Determine the [X, Y] coordinate at the center of the cell enclosing the given text.  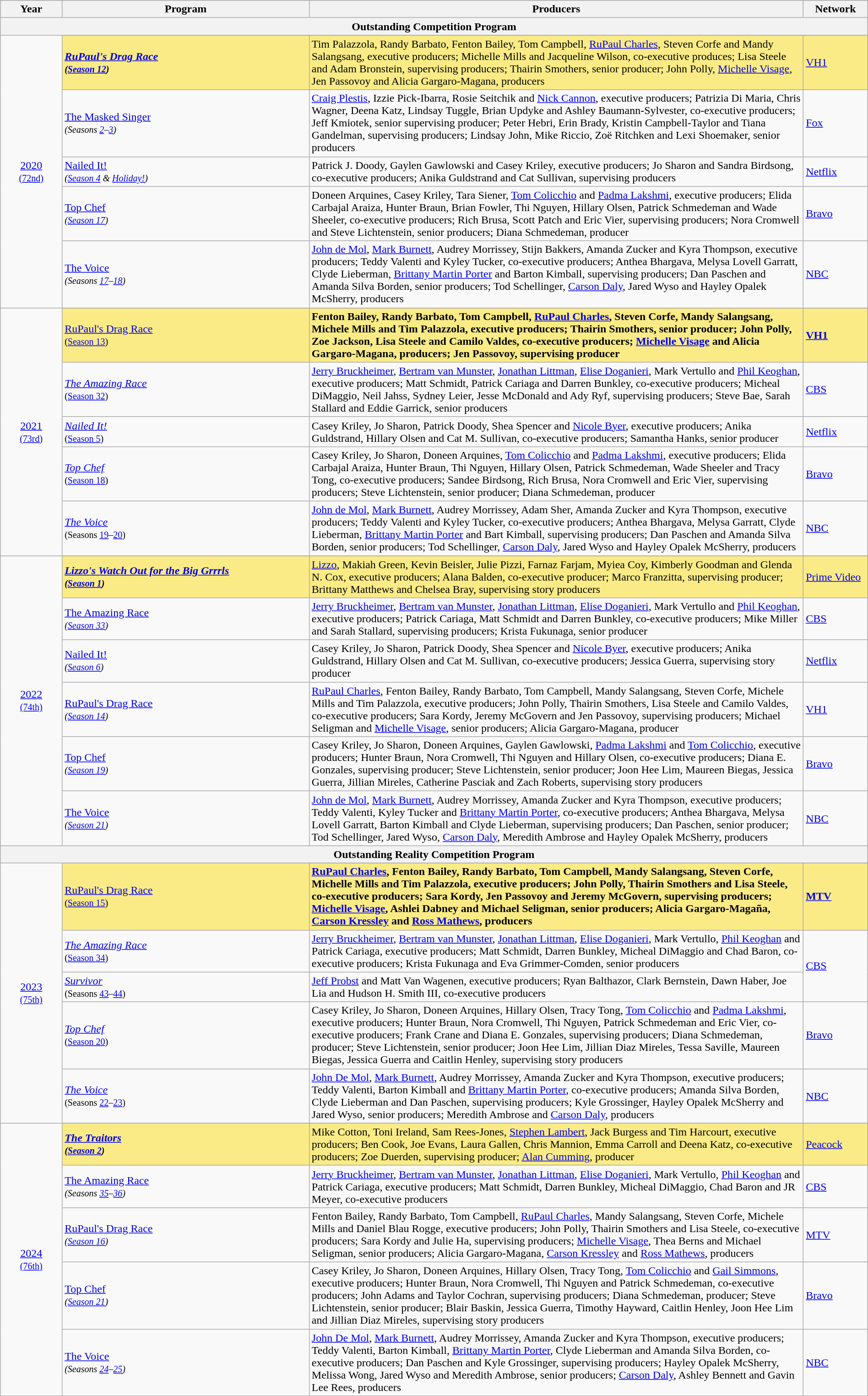
2020(72nd) [31, 171]
RuPaul's Drag Race (Season 13) [186, 335]
Peacock [836, 1144]
Outstanding Reality Competition Program [434, 854]
2024(76th) [31, 1259]
2023(75th) [31, 993]
RuPaul's Drag Race (Season 14) [186, 710]
Top Chef (Season 20) [186, 1035]
The Amazing Race (Season 33) [186, 619]
Survivor(Seasons 43–44) [186, 987]
Outstanding Competition Program [434, 27]
The Voice (Seasons 19–20) [186, 528]
The Amazing Race (Seasons 35–36) [186, 1186]
2021(73rd) [31, 431]
Year [31, 9]
Fox [836, 123]
RuPaul's Drag Race (Season 16) [186, 1234]
The Voice (Season 21) [186, 819]
The Voice (Seasons 17–18) [186, 274]
Network [836, 9]
Program [186, 9]
RuPaul's Drag Race (Season 15) [186, 896]
Nailed It!(Season 5) [186, 431]
The Masked Singer(Seasons 2–3) [186, 123]
Nailed It! (Season 4 & Holiday!) [186, 171]
The Voice (Seasons 24–25) [186, 1362]
Producers [556, 9]
Nailed It!(Season 6) [186, 661]
The Amazing Race (Season 34) [186, 951]
The Amazing Race (Season 32) [186, 389]
2022(74th) [31, 701]
Top Chef (Season 17) [186, 213]
The Traitors(Season 2) [186, 1144]
Top Chef (Season 19) [186, 764]
Prime Video [836, 577]
Top Chef (Season 18) [186, 473]
RuPaul's Drag Race (Season 12) [186, 62]
Top Chef (Season 21) [186, 1295]
The Voice (Seasons 22–23) [186, 1096]
Lizzo's Watch Out for the Big Grrrls (Season 1) [186, 577]
